Provide the [X, Y] coordinate of the cell's center where the given text is located.  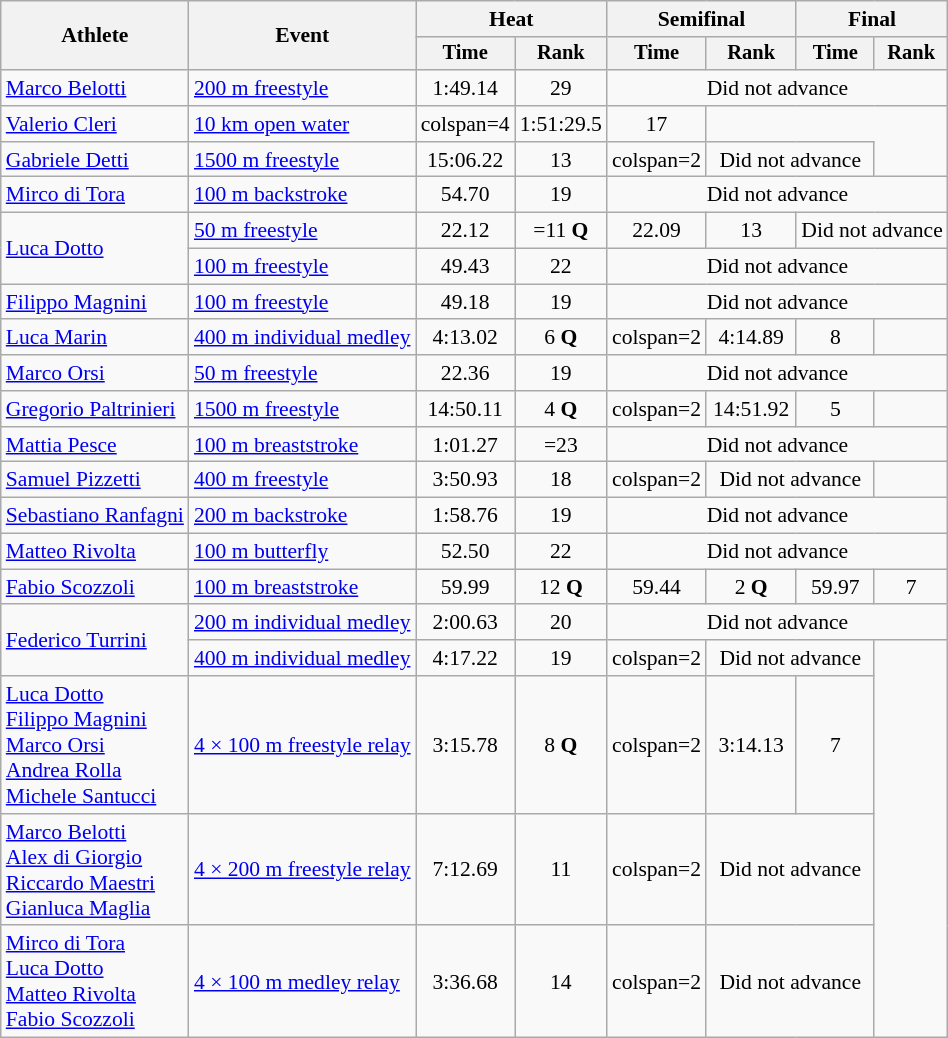
Fabio Scozzoli [95, 587]
14:50.11 [466, 409]
Marco Orsi [95, 373]
colspan=4 [466, 124]
4:13.02 [466, 338]
100 m butterfly [302, 552]
Matteo Rivolta [95, 552]
Semifinal [702, 19]
4:17.22 [466, 658]
54.70 [466, 195]
4 × 200 m freestyle relay [302, 870]
49.18 [466, 302]
200 m individual medley [302, 623]
12 Q [561, 587]
Samuel Pizzetti [95, 480]
3:36.68 [466, 982]
11 [561, 870]
Luca Marin [95, 338]
1:01.27 [466, 445]
4 × 100 m freestyle relay [302, 745]
Valerio Cleri [95, 124]
3:14.13 [751, 745]
Filippo Magnini [95, 302]
3:50.93 [466, 480]
59.99 [466, 587]
4:14.89 [751, 338]
18 [561, 480]
22.09 [656, 231]
Mattia Pesce [95, 445]
Heat [512, 19]
17 [656, 124]
2:00.63 [466, 623]
6 Q [561, 338]
10 km open water [302, 124]
1:49.14 [466, 88]
Marco Belotti [95, 88]
400 m freestyle [302, 480]
8 [835, 338]
Athlete [95, 36]
Gregorio Paltrinieri [95, 409]
Federico Turrini [95, 640]
20 [561, 623]
7:12.69 [466, 870]
Luca DottoFilippo MagniniMarco OrsiAndrea RollaMichele Santucci [95, 745]
Luca Dotto [95, 248]
14 [561, 982]
59.44 [656, 587]
Event [302, 36]
Marco BelottiAlex di GiorgioRiccardo MaestriGianluca Maglia [95, 870]
Sebastiano Ranfagni [95, 516]
Final [872, 19]
52.50 [466, 552]
1:51:29.5 [561, 124]
5 [835, 409]
Mirco di ToraLuca DottoMatteo RivoltaFabio Scozzoli [95, 982]
Mirco di Tora [95, 195]
14:51.92 [751, 409]
22.36 [466, 373]
=23 [561, 445]
200 m backstroke [302, 516]
1:58.76 [466, 516]
15:06.22 [466, 160]
200 m freestyle [302, 88]
4 × 100 m medley relay [302, 982]
2 Q [751, 587]
Gabriele Detti [95, 160]
3:15.78 [466, 745]
=11 Q [561, 231]
8 Q [561, 745]
49.43 [466, 267]
100 m backstroke [302, 195]
29 [561, 88]
59.97 [835, 587]
4 Q [561, 409]
22.12 [466, 231]
